For the text-containing cell, return its midpoint in (x, y) coordinate format. 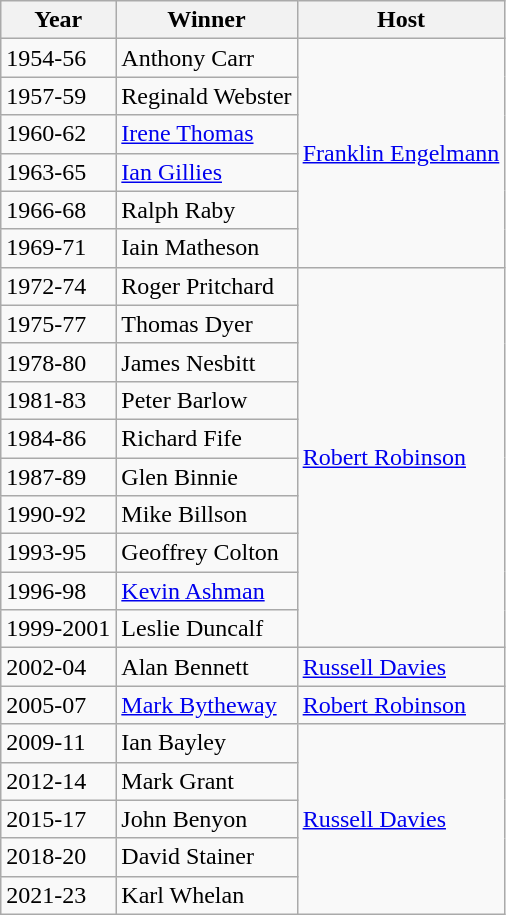
2002-04 (58, 667)
Mike Billson (206, 515)
1969-71 (58, 248)
Glen Binnie (206, 477)
1999-2001 (58, 629)
Host (401, 20)
1987-89 (58, 477)
James Nesbitt (206, 362)
1957-59 (58, 96)
1954-56 (58, 58)
Peter Barlow (206, 400)
1966-68 (58, 210)
David Stainer (206, 857)
Geoffrey Colton (206, 553)
Anthony Carr (206, 58)
1978-80 (58, 362)
Franklin Engelmann (401, 153)
Year (58, 20)
Ralph Raby (206, 210)
2012-14 (58, 781)
2005-07 (58, 705)
Iain Matheson (206, 248)
Ian Gillies (206, 172)
Karl Whelan (206, 895)
Reginald Webster (206, 96)
1984-86 (58, 438)
1963-65 (58, 172)
1960-62 (58, 134)
1972-74 (58, 286)
2009-11 (58, 743)
Leslie Duncalf (206, 629)
Roger Pritchard (206, 286)
Kevin Ashman (206, 591)
1981-83 (58, 400)
Mark Bytheway (206, 705)
1993-95 (58, 553)
Mark Grant (206, 781)
2021-23 (58, 895)
2015-17 (58, 819)
1996-98 (58, 591)
Winner (206, 20)
1990-92 (58, 515)
1975-77 (58, 324)
Richard Fife (206, 438)
Irene Thomas (206, 134)
Alan Bennett (206, 667)
John Benyon (206, 819)
Thomas Dyer (206, 324)
2018-20 (58, 857)
Ian Bayley (206, 743)
